Return (x, y) of the center of cell containing provided text 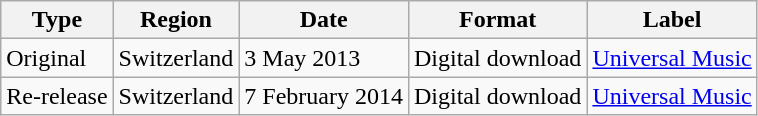
Re-release (57, 96)
3 May 2013 (324, 58)
7 February 2014 (324, 96)
Region (176, 20)
Format (497, 20)
Original (57, 58)
Label (672, 20)
Date (324, 20)
Type (57, 20)
